Search for the cell housing the specified text and yield its (X, Y) center coordinate. 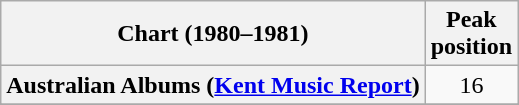
Peakposition (471, 34)
Chart (1980–1981) (213, 34)
16 (471, 85)
Australian Albums (Kent Music Report) (213, 85)
